Return the (x, y) coordinate for the center point of the cell that contains the specified text.  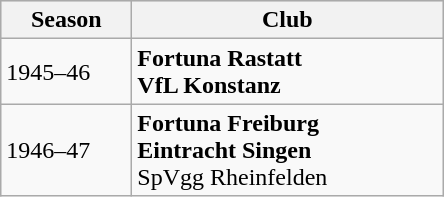
Fortuna Rastatt VfL Konstanz (288, 72)
1946–47 (66, 150)
Season (66, 20)
Fortuna Freiburg Eintracht Singen SpVgg Rheinfelden (288, 150)
1945–46 (66, 72)
Club (288, 20)
